Return the [X, Y] coordinate for the center point of the cell that contains the specified text.  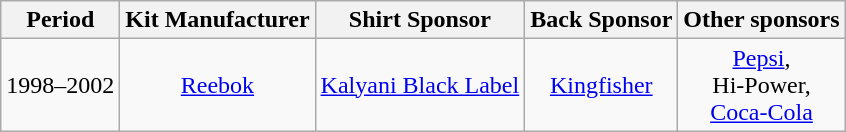
Kalyani Black Label [420, 85]
Shirt Sponsor [420, 20]
Kingfisher [602, 85]
Back Sponsor [602, 20]
Kit Manufacturer [218, 20]
1998–2002 [60, 85]
Pepsi,Hi-Power,Coca-Cola [762, 85]
Period [60, 20]
Other sponsors [762, 20]
Reebok [218, 85]
